Output the (X, Y) coordinate of the center of the cell containing the given text.  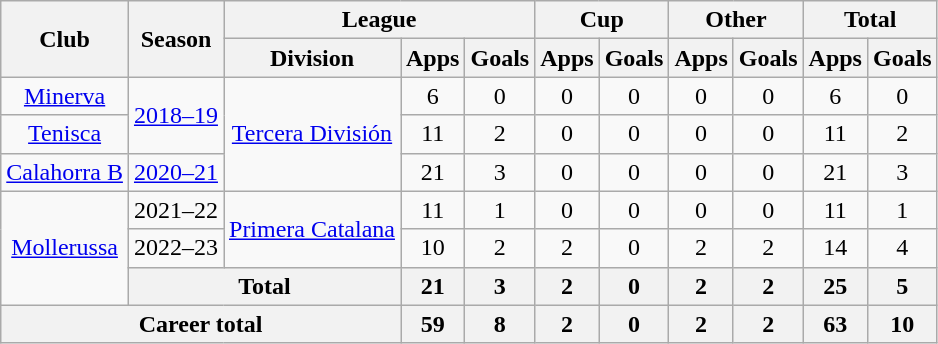
2018–19 (176, 115)
Primera Catalana (312, 229)
Other (736, 20)
4 (902, 248)
Division (312, 58)
Career total (201, 324)
14 (835, 248)
59 (432, 324)
Tercera División (312, 134)
2021–22 (176, 210)
Season (176, 39)
Club (65, 39)
8 (500, 324)
Minerva (65, 96)
2020–21 (176, 172)
Mollerussa (65, 248)
63 (835, 324)
2022–23 (176, 248)
Tenisca (65, 134)
25 (835, 286)
5 (902, 286)
Calahorra B (65, 172)
League (380, 20)
Cup (602, 20)
